Determine the (X, Y) coordinate at the center of the cell enclosing the given text.  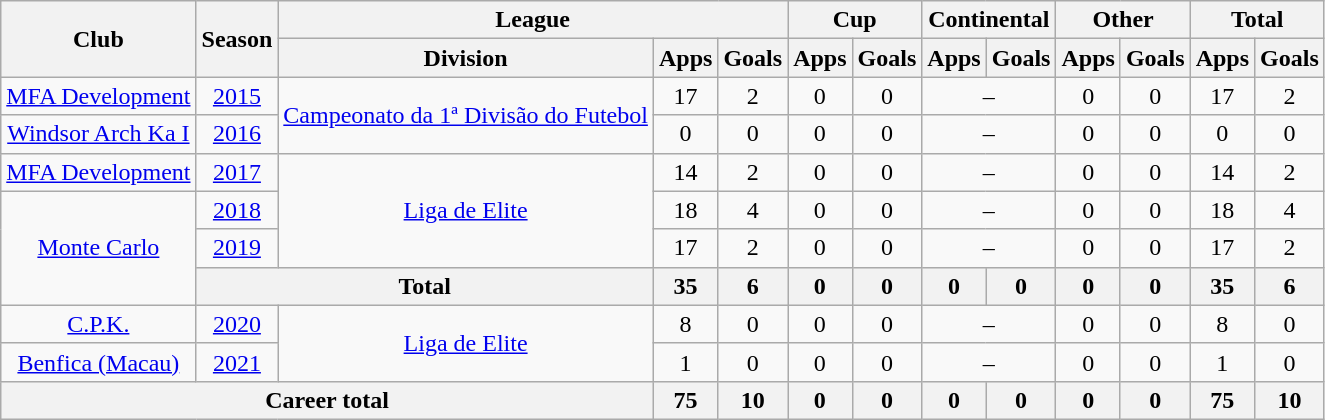
Season (237, 39)
Benfica (Macau) (98, 362)
Continental (989, 20)
Windsor Arch Ka I (98, 134)
Career total (328, 400)
Monte Carlo (98, 248)
2019 (237, 248)
Other (1123, 20)
Club (98, 39)
2015 (237, 96)
Division (466, 58)
2020 (237, 324)
Cup (855, 20)
2018 (237, 210)
2016 (237, 134)
League (533, 20)
2021 (237, 362)
2017 (237, 172)
C.P.K. (98, 324)
Campeonato da 1ª Divisão do Futebol (466, 115)
